Return the (x, y) coordinate for the center point of the cell that contains the specified text.  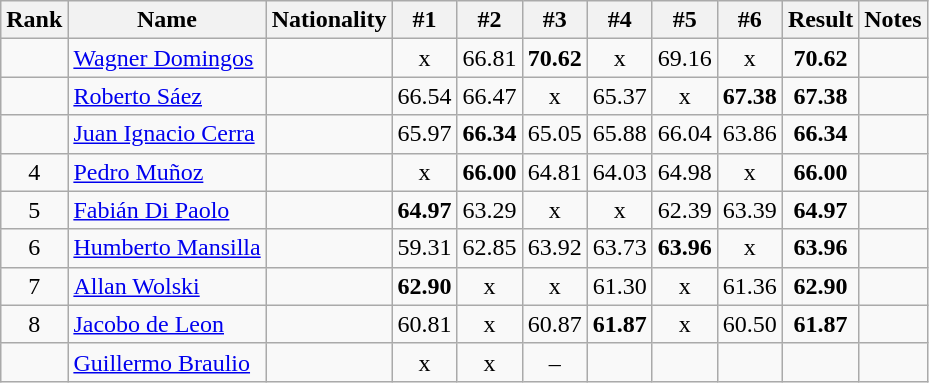
63.92 (554, 248)
8 (34, 324)
Juan Ignacio Cerra (167, 134)
69.16 (684, 58)
#6 (750, 20)
63.73 (620, 248)
63.86 (750, 134)
66.47 (490, 96)
#2 (490, 20)
Fabián Di Paolo (167, 210)
65.05 (554, 134)
66.54 (424, 96)
Wagner Domingos (167, 58)
Allan Wolski (167, 286)
65.97 (424, 134)
Nationality (329, 20)
– (554, 362)
Jacobo de Leon (167, 324)
62.39 (684, 210)
5 (34, 210)
59.31 (424, 248)
Pedro Muñoz (167, 172)
64.81 (554, 172)
7 (34, 286)
6 (34, 248)
63.29 (490, 210)
65.37 (620, 96)
65.88 (620, 134)
Name (167, 20)
64.98 (684, 172)
4 (34, 172)
#4 (620, 20)
61.30 (620, 286)
62.85 (490, 248)
60.50 (750, 324)
64.03 (620, 172)
66.04 (684, 134)
Humberto Mansilla (167, 248)
Rank (34, 20)
Result (820, 20)
#1 (424, 20)
60.81 (424, 324)
60.87 (554, 324)
63.39 (750, 210)
Roberto Sáez (167, 96)
#3 (554, 20)
Guillermo Braulio (167, 362)
66.81 (490, 58)
Notes (893, 20)
61.36 (750, 286)
#5 (684, 20)
